Search for the cell housing the specified text and yield its (X, Y) center coordinate. 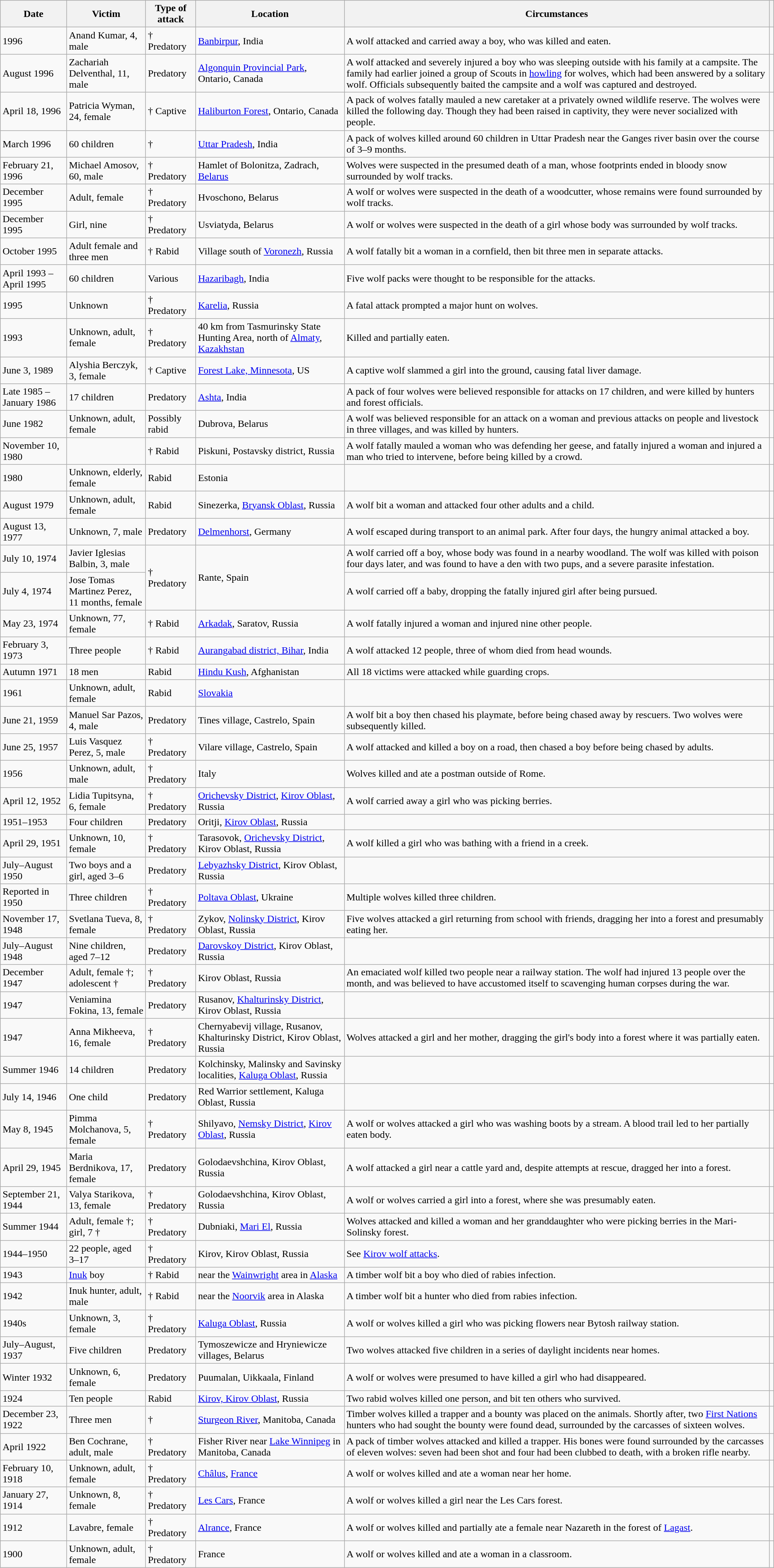
A timber wolf bit a hunter who died from rabies infection. (557, 1296)
Delmenhorst, Germany (270, 532)
August 1996 (33, 73)
A wolf or wolves were presumed to have killed a girl who had disappeared. (557, 1377)
Alrance, France (270, 1527)
Killed and partially eaten. (557, 338)
1995 (33, 305)
Manuel Sar Pazos, 4, male (106, 720)
Valya Starikova, 13, female (106, 1199)
Village south of Voronezh, Russia (270, 251)
Girl, nine (106, 224)
Wolves were suspected in the presumed death of a man, whose footprints ended in bloody snow surrounded by wolf tracks. (557, 170)
Jose Tomas Martinez Perez, 11 months, female (106, 591)
Châlus, France (270, 1473)
A wolf fatally bit a woman in a cornfield, then bit three men in separate attacks. (557, 251)
May 23, 1974 (33, 624)
July 10, 1974 (33, 558)
A wolf attacked and carried away a boy, who was killed and eaten. (557, 41)
May 8, 1945 (33, 1129)
Tines village, Castrelo, Spain (270, 720)
Piskuni, Postavsky district, Russia (270, 451)
September 21, 1944 (33, 1199)
A wolf or wolves killed and partially ate a female near Nazareth in the forest of Lagast. (557, 1527)
Adult, female (106, 198)
40 km from Tasmurinsky State Hunting Area, north of Almaty, Kazakhstan (270, 338)
Lavabre, female (106, 1527)
14 children (106, 1070)
Various (170, 278)
April 12, 1952 (33, 801)
Patricia Wyman, 24, female (106, 111)
Five wolves attacked a girl returning from school with friends, dragging her into a forest and presumably eating her. (557, 924)
Three people (106, 650)
A wolf or wolves killed and ate a woman in a classroom. (557, 1554)
A wolf or wolves killed a girl who was picking flowers near Bytosh railway station. (557, 1324)
Five children (106, 1350)
Slovakia (270, 693)
Unknown, adult, male (106, 773)
Puumalan, Uikkaala, Finland (270, 1377)
A wolf carried off a baby, dropping the fatally injured girl after being pursued. (557, 591)
Two wolves attacked five children in a series of daylight incidents near homes. (557, 1350)
June 3, 1989 (33, 370)
July 4, 1974 (33, 591)
April 29, 1945 (33, 1167)
1943 (33, 1275)
Veniamina Fokina, 13, female (106, 1005)
July–August 1948 (33, 951)
Oritji, Kirov Oblast, Russia (270, 822)
Kolchinsky, Malinsky and Savinsky localities, Kaluga Oblast, Russia (270, 1070)
See Kirov wolf attacks. (557, 1253)
November 10, 1980 (33, 451)
1924 (33, 1398)
Two boys and a girl, aged 3–6 (106, 870)
Date (33, 14)
February 3, 1973 (33, 650)
Wolves killed and ate a postman outside of Rome. (557, 773)
A captive wolf slammed a girl into the ground, causing fatal liver damage. (557, 370)
1961 (33, 693)
Reported in 1950 (33, 898)
October 1995 (33, 251)
Adult, female †;adolescent † (106, 978)
Italy (270, 773)
Hazaribagh, India (270, 278)
1942 (33, 1296)
Red Warrior settlement, Kaluga Oblast, Russia (270, 1097)
1912 (33, 1527)
Hvoschono, Belarus (270, 198)
A wolf attacked and killed a boy on a road, then chased a boy before being chased by adults. (557, 747)
1900 (33, 1554)
Dubniaki, Mari El, Russia (270, 1227)
Wolves attacked and killed a woman and her granddaughter who were picking berries in the Mari-Solinsky forest. (557, 1227)
Sinezerka, Bryansk Oblast, Russia (270, 505)
Four children (106, 822)
November 17, 1948 (33, 924)
April 1922 (33, 1447)
Inuk boy (106, 1275)
Tarasovok, Orichevsky District, Kirov Oblast, Russia (270, 844)
Unknown, 10, female (106, 844)
near the Noorvik area in Alaska (270, 1296)
1944–1950 (33, 1253)
A timber wolf bit a boy who died of rabies infection. (557, 1275)
A pack of four wolves were believed responsible for attacks on 17 children, and were killed by hunters and forest officials. (557, 397)
Lidia Tupitsyna, 6, female (106, 801)
1956 (33, 773)
Les Cars, France (270, 1501)
Unknown, elderly, female (106, 478)
A wolf attacked 12 people, three of whom died from head wounds. (557, 650)
Late 1985 – January 1986 (33, 397)
Hamlet of Bolonitza, Zadrach, Belarus (270, 170)
Unknown (106, 305)
August 1979 (33, 505)
Unknown, 8, female (106, 1501)
January 27, 1914 (33, 1501)
August 13, 1977 (33, 532)
Location (270, 14)
All 18 victims were attacked while guarding crops. (557, 672)
March 1996 (33, 144)
1993 (33, 338)
Zachariah Delventhal, 11, male (106, 73)
Five wolf packs were thought to be responsible for the attacks. (557, 278)
Sturgeon River, Manitoba, Canada (270, 1420)
France (270, 1554)
Summer 1944 (33, 1227)
One child (106, 1097)
Vilare village, Castrelo, Spain (270, 747)
Three men (106, 1420)
Summer 1946 (33, 1070)
Rusanov, Khalturinsky District, Kirov Oblast, Russia (270, 1005)
A fatal attack prompted a major hunt on wolves. (557, 305)
18 men (106, 672)
April 29, 1951 (33, 844)
1940s (33, 1324)
near the Wainwright area in Alaska (270, 1275)
Hindu Kush, Afghanistan (270, 672)
Unknown, 6, female (106, 1377)
July–August 1950 (33, 870)
A wolf or wolves were suspected in the death of a girl whose body was surrounded by wolf tracks. (557, 224)
Aurangabad district, Bihar, India (270, 650)
December 23, 1922 (33, 1420)
Winter 1932 (33, 1377)
A wolf bit a boy then chased his playmate, before being chased away by rescuers. Two wolves were subsequently killed. (557, 720)
Haliburton Forest, Ontario, Canada (270, 111)
June 21, 1959 (33, 720)
22 people, aged 3–17 (106, 1253)
Unknown, 77, female (106, 624)
Uttar Pradesh, India (270, 144)
Circumstances (557, 14)
Svetlana Tueva, 8, female (106, 924)
Banbirpur, India (270, 41)
A wolf bit a woman and attacked four other adults and a child. (557, 505)
A pack of wolves killed around 60 children in Uttar Pradesh near the Ganges river basin over the course of 3–9 months. (557, 144)
June 1982 (33, 424)
Unknown, 3, female (106, 1324)
Ashta, India (270, 397)
A wolf was believed responsible for an attack on a woman and previous attacks on people and livestock in three villages, and was killed by hunters. (557, 424)
Tymoszewicze and Hryniewicze villages, Belarus (270, 1350)
Lebyazhsky District, Kirov Oblast, Russia (270, 870)
Unknown, 7, male (106, 532)
July 14, 1946 (33, 1097)
Wolves attacked a girl and her mother, dragging the girl's body into a forest where it was partially eaten. (557, 1037)
Forest Lake, Minnesota, US (270, 370)
Kirov Oblast, Russia (270, 978)
Usviatyda, Belarus (270, 224)
17 children (106, 397)
A wolf or wolves killed and ate a woman near her home. (557, 1473)
Pimma Molchanova, 5, female (106, 1129)
Michael Amosov, 60, male (106, 170)
Possibly rabid (170, 424)
A wolf or wolves killed a girl near the Les Cars forest. (557, 1501)
Fisher River near Lake Winnipeg in Manitoba, Canada (270, 1447)
Alyshia Berczyk, 3, female (106, 370)
Three children (106, 898)
April 1993 – April 1995 (33, 278)
Ten people (106, 1398)
Luis Vasquez Perez, 5, male (106, 747)
February 21, 1996 (33, 170)
A wolf or wolves carried a girl into a forest, where she was presumably eaten. (557, 1199)
Chernyabevij village, Rusanov, Khalturinsky District, Kirov Oblast, Russia (270, 1037)
Dubrova, Belarus (270, 424)
June 25, 1957 (33, 747)
A wolf killed a girl who was bathing with a friend in a creek. (557, 844)
Adult female and three men (106, 251)
Zykov, Nolinsky District, Kirov Oblast, Russia (270, 924)
Autumn 1971 (33, 672)
Multiple wolves killed three children. (557, 898)
Shilyavo, Nemsky District, Kirov Oblast, Russia (270, 1129)
Anna Mikheeva, 16, female (106, 1037)
Kaluga Oblast, Russia (270, 1324)
July–August, 1937 (33, 1350)
Karelia, Russia (270, 305)
1980 (33, 478)
Adult, female †;girl, 7 † (106, 1227)
Inuk hunter, adult, male (106, 1296)
Estonia (270, 478)
A wolf fatally injured a woman and injured nine other people. (557, 624)
Darovskoy District, Kirov Oblast, Russia (270, 951)
Orichevsky District, Kirov Oblast, Russia (270, 801)
1996 (33, 41)
April 18, 1996 (33, 111)
Poltava Oblast, Ukraine (270, 898)
February 10, 1918 (33, 1473)
A wolf attacked a girl near a cattle yard and, despite attempts at rescue, dragged her into a forest. (557, 1167)
December 1947 (33, 978)
Nine children, aged 7–12 (106, 951)
A wolf escaped during transport to an animal park. After four days, the hungry animal attacked a boy. (557, 532)
Javier Iglesias Balbin, 3, male (106, 558)
Ben Cochrane, adult, male (106, 1447)
Arkadak, Saratov, Russia (270, 624)
Type of attack (170, 14)
Algonquin Provincial Park, Ontario, Canada (270, 73)
1951–1953 (33, 822)
Anand Kumar, 4, male (106, 41)
A wolf or wolves attacked a girl who was washing boots by a stream. A blood trail led to her partially eaten body. (557, 1129)
Maria Berdnikova, 17, female (106, 1167)
Two rabid wolves killed one person, and bit ten others who survived. (557, 1398)
A wolf or wolves were suspected in the death of a woodcutter, whose remains were found surrounded by wolf tracks. (557, 198)
A wolf carried away a girl who was picking berries. (557, 801)
Rante, Spain (270, 577)
Victim (106, 14)
